From the cell containing the given text, extract its center point as (X, Y) coordinate. 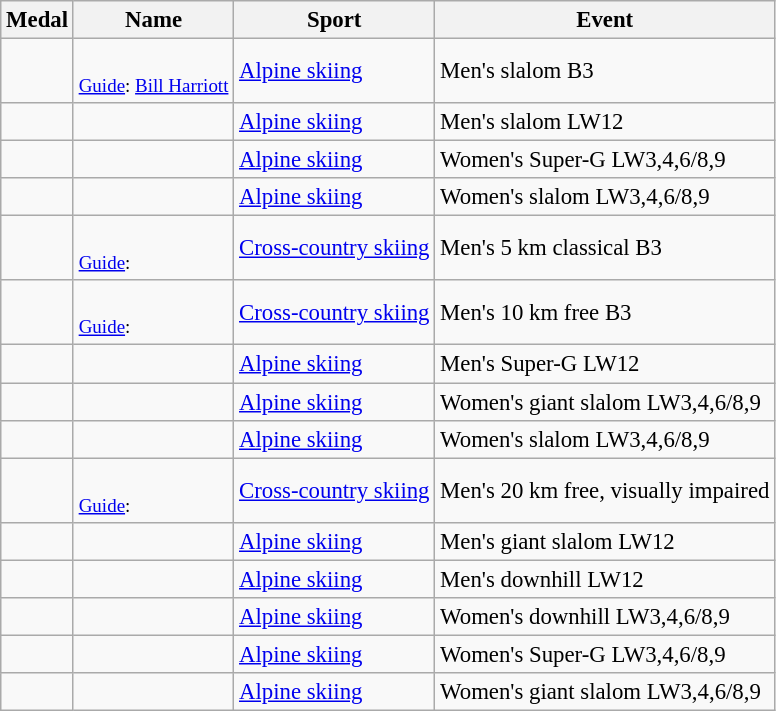
Event (605, 20)
Men's 10 km free B3 (605, 312)
Men's Super-G LW12 (605, 364)
Name (153, 20)
Guide: Bill Harriott (153, 72)
Men's slalom B3 (605, 72)
Men's 20 km free, visually impaired (605, 490)
Men's slalom LW12 (605, 122)
Women's downhill LW3,4,6/8,9 (605, 617)
Medal (38, 20)
Men's downhill LW12 (605, 579)
Sport (334, 20)
Men's giant slalom LW12 (605, 541)
Men's 5 km classical B3 (605, 248)
